Locate the cell with the specified text and output its (X, Y) center coordinate. 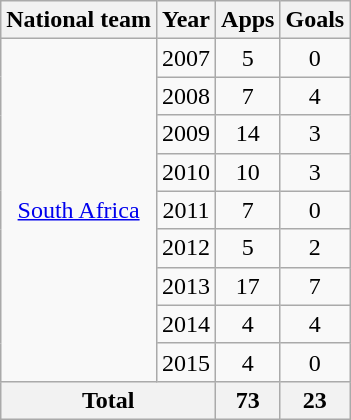
2 (315, 248)
2007 (186, 58)
10 (248, 172)
2010 (186, 172)
14 (248, 134)
2015 (186, 362)
23 (315, 400)
2014 (186, 324)
2009 (186, 134)
2013 (186, 286)
Year (186, 20)
17 (248, 286)
Apps (248, 20)
South Africa (79, 210)
2011 (186, 210)
73 (248, 400)
2008 (186, 96)
Goals (315, 20)
2012 (186, 248)
National team (79, 20)
Total (108, 400)
